Detect which cell encompasses the target text, then output its (x, y) center coordinate. 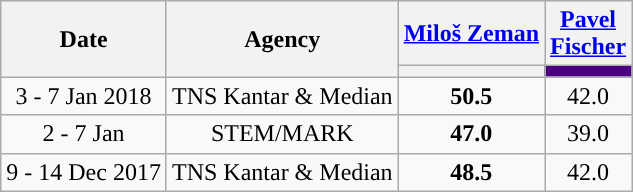
39.0 (588, 134)
STEM/MARK (282, 134)
2 - 7 Jan (84, 134)
Date (84, 39)
Pavel Fischer (588, 34)
9 - 14 Dec 2017 (84, 172)
50.5 (471, 96)
Miloš Zeman (471, 34)
Agency (282, 39)
48.5 (471, 172)
3 - 7 Jan 2018 (84, 96)
47.0 (471, 134)
